Search for the cell housing the specified text and yield its [x, y] center coordinate. 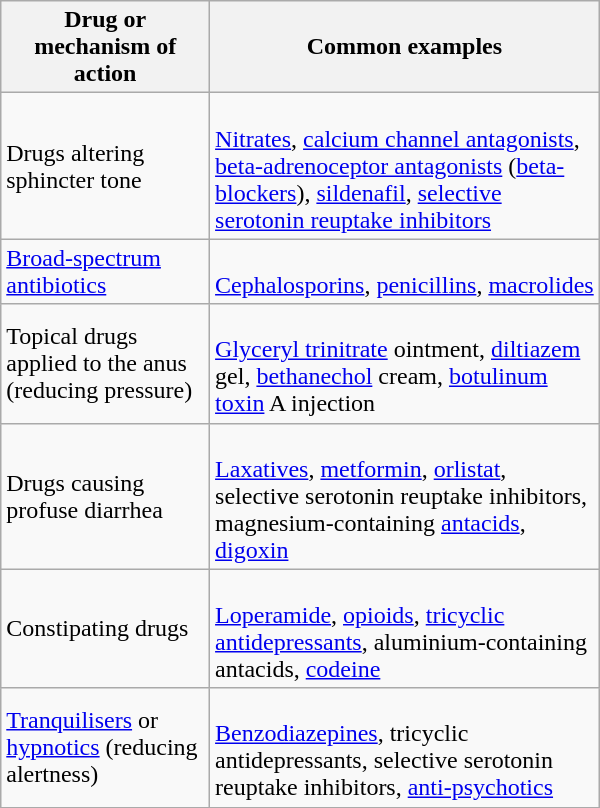
Nitrates, calcium channel antagonists, beta-adrenoceptor antagonists (beta-blockers), sildenafil, selective serotonin reuptake inhibitors [405, 166]
Drug or mechanism of action [106, 47]
Topical drugs applied to the anus (reducing pressure) [106, 364]
Common examples [405, 47]
Broad-spectrum antibiotics [106, 272]
Glyceryl trinitrate ointment, diltiazem gel, bethanechol cream, botulinum toxin A injection [405, 364]
Loperamide, opioids, tricyclic antidepressants, aluminium-containing antacids, codeine [405, 628]
Laxatives, metformin, orlistat, selective serotonin reuptake inhibitors, magnesium-containing antacids, digoxin [405, 496]
Constipating drugs [106, 628]
Tranquilisers or hypnotics (reducing alertness) [106, 748]
Drugs causing profuse diarrhea [106, 496]
Drugs altering sphincter tone [106, 166]
Cephalosporins, penicillins, macrolides [405, 272]
Benzodiazepines, tricyclic antidepressants, selective serotonin reuptake inhibitors, anti-psychotics [405, 748]
